Capture the cell that displays the provided text and extract its (X, Y) central coordinate. 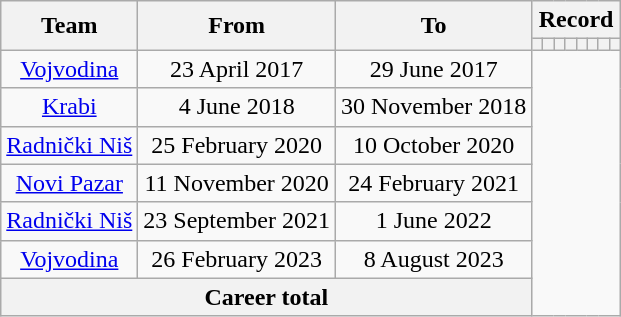
30 November 2018 (434, 107)
8 August 2023 (434, 259)
4 June 2018 (237, 107)
Record (576, 20)
10 October 2020 (434, 145)
From (237, 26)
29 June 2017 (434, 69)
Career total (266, 297)
1 June 2022 (434, 221)
Novi Pazar (70, 183)
11 November 2020 (237, 183)
26 February 2023 (237, 259)
Krabi (70, 107)
25 February 2020 (237, 145)
23 April 2017 (237, 69)
23 September 2021 (237, 221)
To (434, 26)
24 February 2021 (434, 183)
Team (70, 26)
